Search for the cell housing the specified text and yield its (x, y) center coordinate. 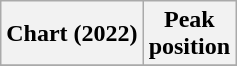
Peakposition (189, 34)
Chart (2022) (72, 34)
